Return the (x, y) coordinate for the center point of the cell that contains the specified text.  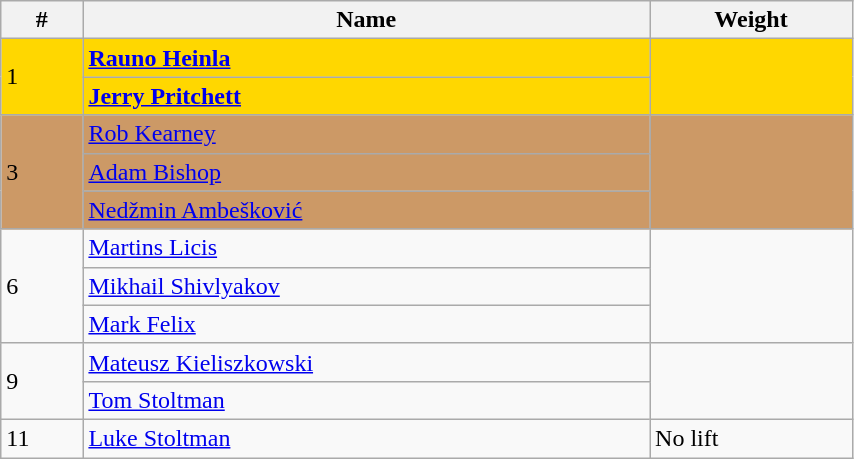
Tom Stoltman (366, 400)
Mikhail Shivlyakov (366, 286)
Adam Bishop (366, 172)
6 (42, 286)
Mark Felix (366, 324)
9 (42, 381)
Nedžmin Ambešković (366, 210)
Weight (752, 20)
3 (42, 172)
No lift (752, 438)
Name (366, 20)
# (42, 20)
11 (42, 438)
Mateusz Kieliszkowski (366, 362)
Rauno Heinla (366, 58)
1 (42, 77)
Jerry Pritchett (366, 96)
Rob Kearney (366, 134)
Martins Licis (366, 248)
Luke Stoltman (366, 438)
